Return (X, Y) of the center of cell containing provided text 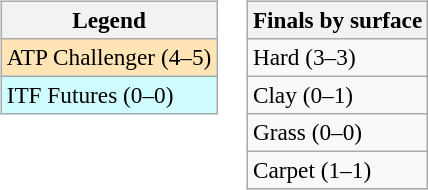
ATP Challenger (4–5) (108, 57)
Clay (0–1) (337, 95)
Finals by surface (337, 20)
Grass (0–0) (337, 133)
Legend (108, 20)
ITF Futures (0–0) (108, 95)
Carpet (1–1) (337, 171)
Hard (3–3) (337, 57)
